Provide the [x, y] coordinate of the cell's center where the given text is located.  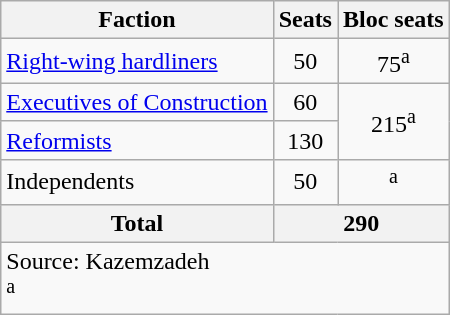
Reformists [137, 140]
Seats [305, 20]
Faction [137, 20]
215a [394, 121]
Total [137, 223]
Source: Kazemzadeha [225, 278]
130 [305, 140]
Right-wing hardliners [137, 62]
a [394, 182]
Executives of Construction [137, 102]
Independents [137, 182]
60 [305, 102]
290 [361, 223]
75a [394, 62]
Bloc seats [394, 20]
